Output the [x, y] coordinate of the center of the cell containing the given text.  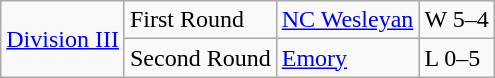
Emory [348, 58]
NC Wesleyan [348, 20]
L 0–5 [456, 58]
Second Round [200, 58]
First Round [200, 20]
W 5–4 [456, 20]
Division III [63, 39]
